Return the (X, Y) coordinate for the center point of the cell that contains the specified text.  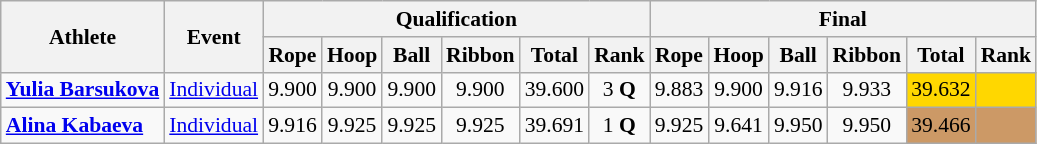
Yulia Barsukova (83, 90)
39.600 (554, 90)
39.691 (554, 126)
9.641 (738, 126)
Athlete (83, 36)
1 Q (620, 126)
Qualification (456, 19)
9.883 (680, 90)
3 Q (620, 90)
Alina Kabaeva (83, 126)
Final (844, 19)
Event (214, 36)
9.933 (868, 90)
39.466 (940, 126)
39.632 (940, 90)
